Determine the (x, y) coordinate at the center of the cell enclosing the given text.  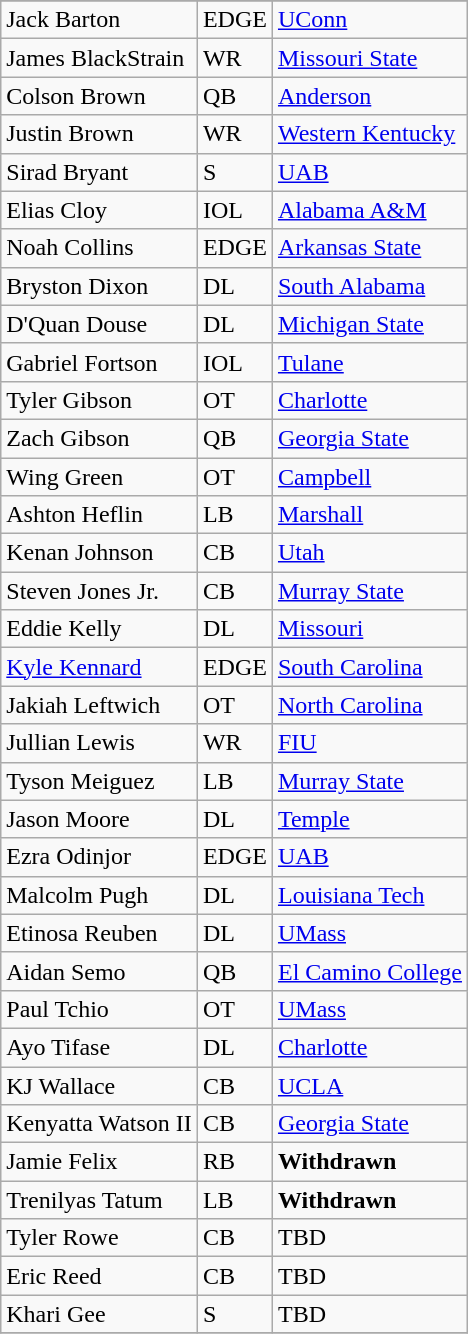
Justin Brown (100, 134)
RB (234, 1162)
Elias Cloy (100, 210)
Missouri State (370, 58)
Ezra Odinjor (100, 857)
Jakiah Leftwich (100, 705)
Marshall (370, 515)
Anderson (370, 96)
Ayo Tifase (100, 1047)
Zach Gibson (100, 438)
FIU (370, 743)
El Camino College (370, 971)
Kenyatta Watson II (100, 1124)
Temple (370, 819)
Noah Collins (100, 248)
Michigan State (370, 324)
Jack Barton (100, 20)
Campbell (370, 477)
Eddie Kelly (100, 629)
Jamie Felix (100, 1162)
KJ Wallace (100, 1085)
Tyson Meiguez (100, 781)
Aidan Semo (100, 971)
Ashton Heflin (100, 515)
South Alabama (370, 286)
Colson Brown (100, 96)
Western Kentucky (370, 134)
Tulane (370, 362)
Kenan Johnson (100, 553)
Kyle Kennard (100, 667)
Bryston Dixon (100, 286)
Sirad Bryant (100, 172)
Tyler Gibson (100, 400)
Khari Gee (100, 1314)
Gabriel Fortson (100, 362)
D'Quan Douse (100, 324)
Jason Moore (100, 819)
Alabama A&M (370, 210)
UCLA (370, 1085)
Etinosa Reuben (100, 933)
Arkansas State (370, 248)
Tyler Rowe (100, 1238)
Malcolm Pugh (100, 895)
James BlackStrain (100, 58)
Missouri (370, 629)
Eric Reed (100, 1276)
Jullian Lewis (100, 743)
Steven Jones Jr. (100, 591)
Wing Green (100, 477)
Utah (370, 553)
Louisiana Tech (370, 895)
Trenilyas Tatum (100, 1200)
North Carolina (370, 705)
South Carolina (370, 667)
UConn (370, 20)
Paul Tchio (100, 1009)
